Locate the cell with the specified text and output its (X, Y) center coordinate. 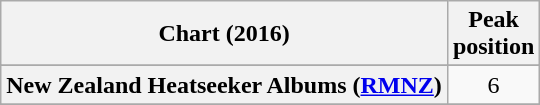
New Zealand Heatseeker Albums (RMNZ) (224, 85)
Peakposition (493, 34)
6 (493, 85)
Chart (2016) (224, 34)
